Return the [X, Y] coordinate for the center point of the cell that contains the specified text.  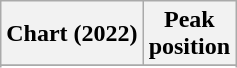
Peakposition [189, 34]
Chart (2022) [72, 34]
